Return (x, y) of the center of cell containing provided text 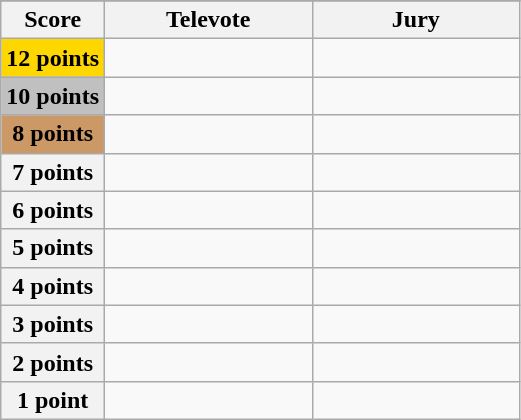
Score (53, 20)
5 points (53, 248)
8 points (53, 134)
12 points (53, 58)
Jury (416, 20)
10 points (53, 96)
7 points (53, 172)
1 point (53, 400)
4 points (53, 286)
Televote (209, 20)
6 points (53, 210)
2 points (53, 362)
3 points (53, 324)
